From the cell containing the given text, extract its center point as (X, Y) coordinate. 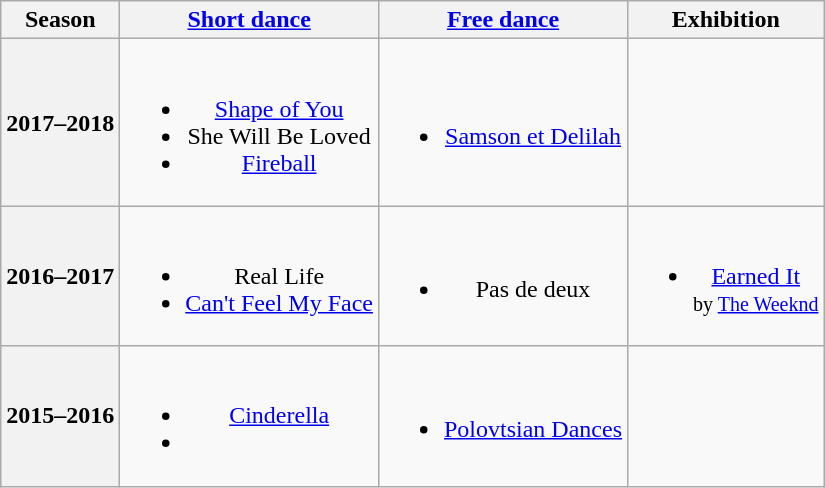
Samson et Delilah (502, 122)
Shape of You She Will Be Loved Fireball (250, 122)
Exhibition (726, 20)
Free dance (502, 20)
Pas de deux (502, 276)
Polovtsian Dances (502, 416)
2015–2016 (60, 416)
Short dance (250, 20)
2016–2017 (60, 276)
Cinderella (250, 416)
Real Life Can't Feel My Face (250, 276)
Earned Itby The Weeknd (726, 276)
Season (60, 20)
2017–2018 (60, 122)
